Return [X, Y] of the center of cell containing provided text 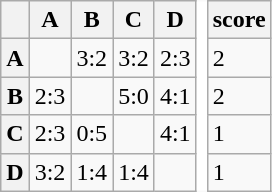
5:0 [134, 96]
0:5 [92, 134]
score [239, 20]
